Detect which cell encompasses the target text, then output its (x, y) center coordinate. 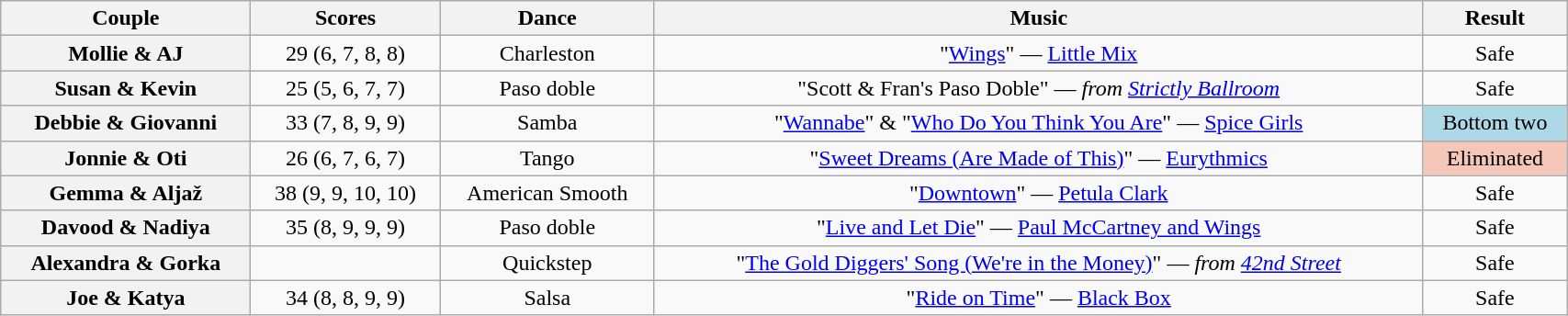
Result (1495, 18)
29 (6, 7, 8, 8) (345, 53)
Eliminated (1495, 158)
Debbie & Giovanni (126, 123)
"Wings" — Little Mix (1038, 53)
26 (6, 7, 6, 7) (345, 158)
Bottom two (1495, 123)
Dance (547, 18)
"Sweet Dreams (Are Made of This)" — Eurythmics (1038, 158)
34 (8, 8, 9, 9) (345, 298)
Gemma & Aljaž (126, 193)
Tango (547, 158)
Quickstep (547, 263)
"Wannabe" & "Who Do You Think You Are" — Spice Girls (1038, 123)
Joe & Katya (126, 298)
"Live and Let Die" — Paul McCartney and Wings (1038, 228)
Scores (345, 18)
Couple (126, 18)
"The Gold Diggers' Song (We're in the Money)" — from 42nd Street (1038, 263)
Music (1038, 18)
Salsa (547, 298)
Alexandra & Gorka (126, 263)
35 (8, 9, 9, 9) (345, 228)
Jonnie & Oti (126, 158)
Davood & Nadiya (126, 228)
Mollie & AJ (126, 53)
"Scott & Fran's Paso Doble" — from Strictly Ballroom (1038, 88)
38 (9, 9, 10, 10) (345, 193)
"Ride on Time" — Black Box (1038, 298)
Samba (547, 123)
Susan & Kevin (126, 88)
25 (5, 6, 7, 7) (345, 88)
Charleston (547, 53)
"Downtown" — Petula Clark (1038, 193)
33 (7, 8, 9, 9) (345, 123)
American Smooth (547, 193)
